Scan for the cell matching the given text and deliver its (X, Y) coordinate at center. 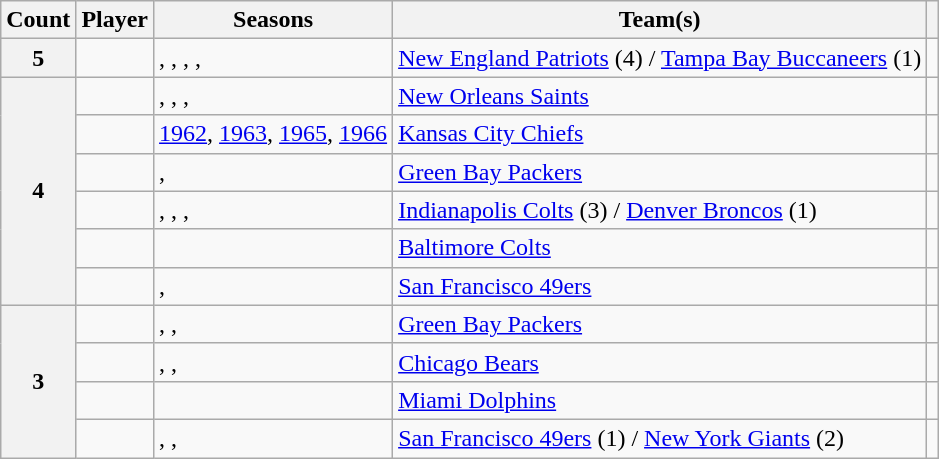
New Orleans Saints (660, 96)
Count (38, 20)
Indianapolis Colts (3) / Denver Broncos (1) (660, 210)
Kansas City Chiefs (660, 134)
, , , , (274, 58)
Baltimore Colts (660, 248)
New England Patriots (4) / Tampa Bay Buccaneers (1) (660, 58)
Team(s) (660, 20)
5 (38, 58)
San Francisco 49ers (660, 286)
Miami Dolphins (660, 400)
Seasons (274, 20)
4 (38, 191)
San Francisco 49ers (1) / New York Giants (2) (660, 438)
1962, 1963, 1965, 1966 (274, 134)
Chicago Bears (660, 362)
Player (115, 20)
3 (38, 381)
